Detect which cell encompasses the target text, then output its (x, y) center coordinate. 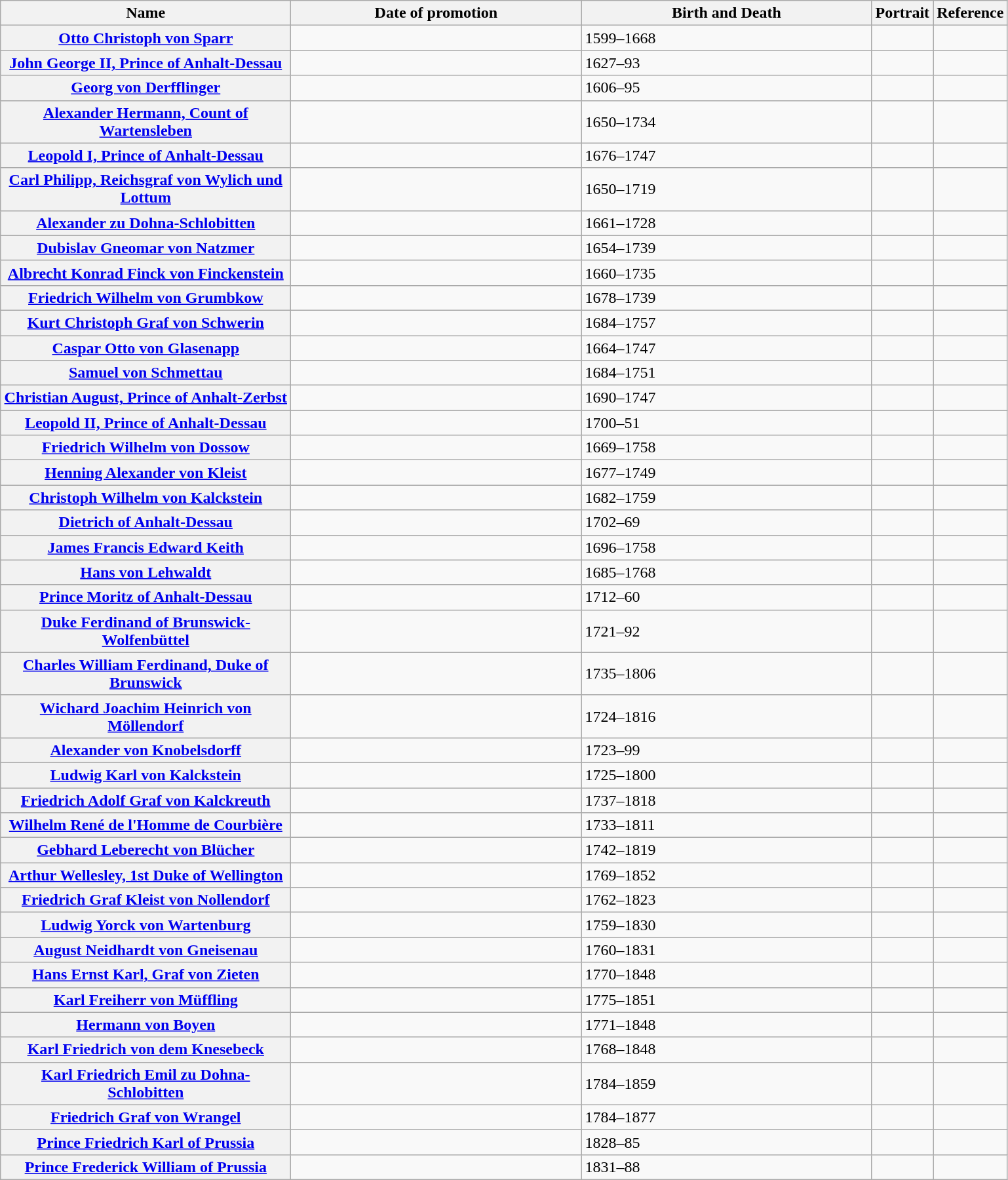
1737–1818 (726, 800)
Alexander zu Dohna-Schlobitten (145, 223)
1664–1747 (726, 348)
Birth and Death (726, 13)
1669–1758 (726, 448)
Hermann von Boyen (145, 1025)
1684–1751 (726, 373)
Hans Ernst Karl, Graf von Zieten (145, 975)
Caspar Otto von Glasenapp (145, 348)
1599–1668 (726, 38)
1678–1739 (726, 298)
1661–1728 (726, 223)
August Neidhardt von Gneisenau (145, 950)
Kurt Christoph Graf von Schwerin (145, 323)
Christian August, Prince of Anhalt-Zerbst (145, 398)
Prince Friedrich Karl of Prussia (145, 1142)
Carl Philipp, Reichsgraf von Wylich und Lottum (145, 189)
1775–1851 (726, 1000)
1762–1823 (726, 900)
Gebhard Leberecht von Blücher (145, 850)
1784–1877 (726, 1117)
1650–1734 (726, 122)
1828–85 (726, 1142)
Friedrich Wilhelm von Grumbkow (145, 298)
John George II, Prince of Anhalt-Dessau (145, 63)
Karl Friedrich von dem Knesebeck (145, 1050)
Prince Moritz of Anhalt-Dessau (145, 597)
Christoph Wilhelm von Kalckstein (145, 498)
Otto Christoph von Sparr (145, 38)
1733–1811 (726, 825)
Date of promotion (436, 13)
Ludwig Karl von Kalckstein (145, 775)
Samuel von Schmettau (145, 373)
1627–93 (726, 63)
1684–1757 (726, 323)
Friedrich Graf von Wrangel (145, 1117)
Wilhelm René de l'Homme de Courbière (145, 825)
Wichard Joachim Heinrich von Möllendorf (145, 716)
1771–1848 (726, 1025)
1724–1816 (726, 716)
1712–60 (726, 597)
1676–1747 (726, 155)
Henning Alexander von Kleist (145, 473)
1660–1735 (726, 273)
1700–51 (726, 423)
1742–1819 (726, 850)
Friedrich Wilhelm von Dossow (145, 448)
1677–1749 (726, 473)
1690–1747 (726, 398)
1685–1768 (726, 572)
1696–1758 (726, 547)
Georg von Derfflinger (145, 88)
1650–1719 (726, 189)
Dietrich of Anhalt-Dessau (145, 522)
Friedrich Adolf Graf von Kalckreuth (145, 800)
1606–95 (726, 88)
Charles William Ferdinand, Duke of Brunswick (145, 674)
Ludwig Yorck von Wartenburg (145, 925)
1702–69 (726, 522)
Albrecht Konrad Finck von Finckenstein (145, 273)
Dubislav Gneomar von Natzmer (145, 248)
Karl Friedrich Emil zu Dohna-Schlobitten (145, 1083)
1682–1759 (726, 498)
Alexander Hermann, Count of Wartensleben (145, 122)
James Francis Edward Keith (145, 547)
Duke Ferdinand of Brunswick-Wolfenbüttel (145, 631)
Leopold I, Prince of Anhalt-Dessau (145, 155)
1769–1852 (726, 875)
Karl Freiherr von Müffling (145, 1000)
Reference (970, 13)
Prince Frederick William of Prussia (145, 1167)
Friedrich Graf Kleist von Nollendorf (145, 900)
1760–1831 (726, 950)
1654–1739 (726, 248)
Leopold II, Prince of Anhalt-Dessau (145, 423)
1723–99 (726, 750)
1721–92 (726, 631)
1725–1800 (726, 775)
1784–1859 (726, 1083)
Portrait (902, 13)
1759–1830 (726, 925)
Name (145, 13)
1735–1806 (726, 674)
Alexander von Knobelsdorff (145, 750)
1770–1848 (726, 975)
1768–1848 (726, 1050)
Arthur Wellesley, 1st Duke of Wellington (145, 875)
1831–88 (726, 1167)
Hans von Lehwaldt (145, 572)
